Capture the cell that displays the provided text and extract its [X, Y] central coordinate. 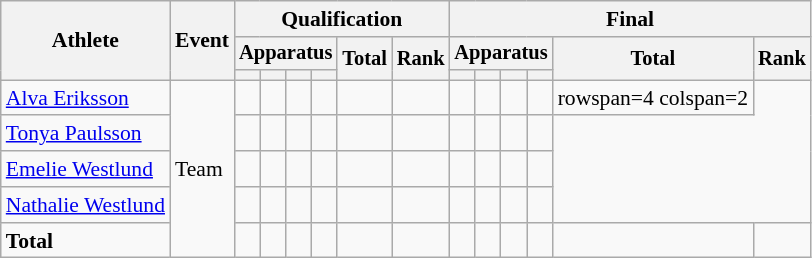
Athlete [86, 40]
Emelie Westlund [86, 169]
Tonya Paulsson [86, 134]
Nathalie Westlund [86, 205]
Team [202, 169]
Event [202, 40]
Final [630, 19]
Alva Eriksson [86, 98]
Qualification [342, 19]
rowspan=4 colspan=2 [654, 98]
